Pinpoint the cell where the given text exists, returning its [x, y] midpoint coordinate. 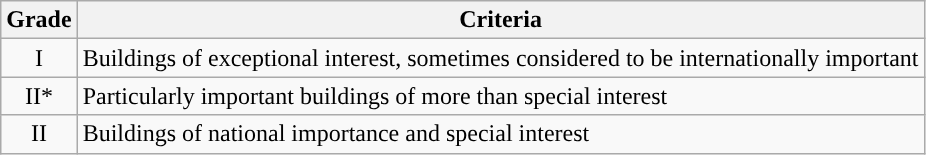
II* [39, 96]
Buildings of exceptional interest, sometimes considered to be internationally important [500, 58]
Criteria [500, 20]
II [39, 134]
Buildings of national importance and special interest [500, 134]
Particularly important buildings of more than special interest [500, 96]
I [39, 58]
Grade [39, 20]
